Detect which cell encompasses the target text, then output its [x, y] center coordinate. 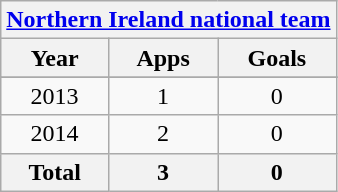
1 [162, 96]
Northern Ireland national team [168, 20]
2014 [55, 134]
Total [55, 172]
Year [55, 58]
3 [162, 172]
Apps [162, 58]
2013 [55, 96]
2 [162, 134]
Goals [277, 58]
